Scan for the cell matching the given text and deliver its (X, Y) coordinate at center. 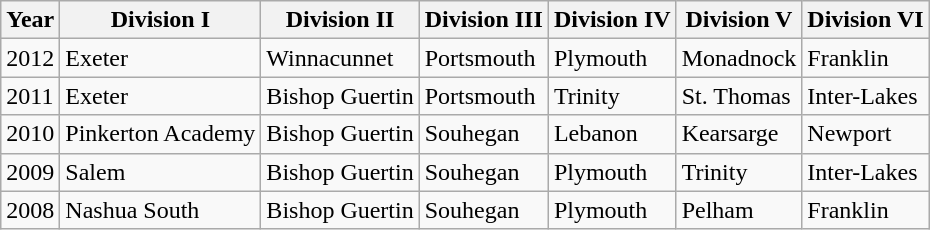
Winnacunnet (340, 58)
Pelham (739, 210)
2011 (30, 96)
Salem (160, 172)
2012 (30, 58)
Nashua South (160, 210)
Division II (340, 20)
St. Thomas (739, 96)
Division I (160, 20)
Monadnock (739, 58)
Division III (484, 20)
Division V (739, 20)
Pinkerton Academy (160, 134)
Division IV (612, 20)
2010 (30, 134)
2008 (30, 210)
Lebanon (612, 134)
Kearsarge (739, 134)
Division VI (866, 20)
Year (30, 20)
2009 (30, 172)
Newport (866, 134)
